For the text-containing cell, return its midpoint in [X, Y] coordinate format. 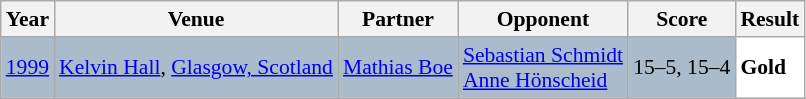
Opponent [543, 19]
Gold [770, 68]
Mathias Boe [398, 68]
Venue [196, 19]
Kelvin Hall, Glasgow, Scotland [196, 68]
1999 [28, 68]
Score [682, 19]
15–5, 15–4 [682, 68]
Result [770, 19]
Sebastian Schmidt Anne Hönscheid [543, 68]
Partner [398, 19]
Year [28, 19]
